For the text-containing cell, return its midpoint in (X, Y) coordinate format. 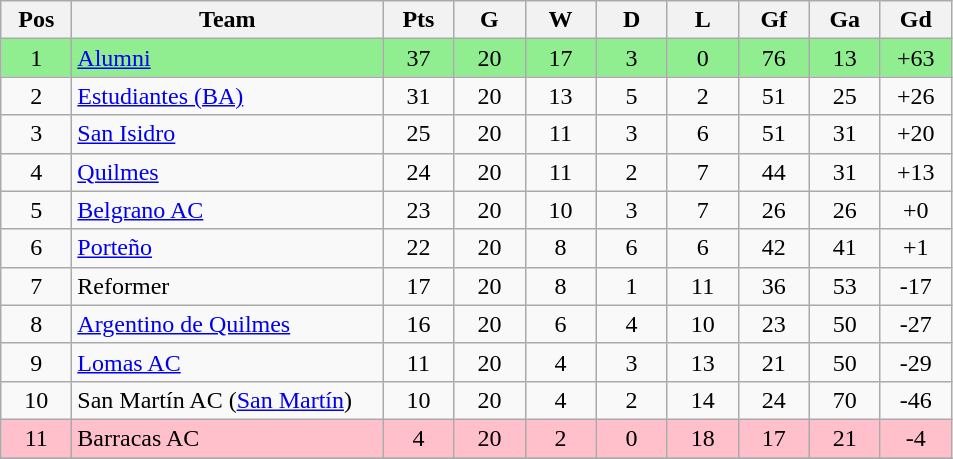
44 (774, 172)
76 (774, 58)
+20 (916, 134)
14 (702, 400)
Belgrano AC (228, 210)
22 (418, 248)
53 (844, 286)
-29 (916, 362)
W (560, 20)
Estudiantes (BA) (228, 96)
-46 (916, 400)
16 (418, 324)
Pos (36, 20)
+0 (916, 210)
+26 (916, 96)
Gd (916, 20)
G (490, 20)
+13 (916, 172)
Alumni (228, 58)
+1 (916, 248)
Gf (774, 20)
36 (774, 286)
-17 (916, 286)
-4 (916, 438)
41 (844, 248)
-27 (916, 324)
37 (418, 58)
9 (36, 362)
Ga (844, 20)
L (702, 20)
San Isidro (228, 134)
Argentino de Quilmes (228, 324)
Lomas AC (228, 362)
D (632, 20)
Porteño (228, 248)
San Martín AC (San Martín) (228, 400)
Team (228, 20)
Barracas AC (228, 438)
70 (844, 400)
Reformer (228, 286)
Quilmes (228, 172)
42 (774, 248)
18 (702, 438)
+63 (916, 58)
Pts (418, 20)
